For the text-containing cell, return its midpoint in [X, Y] coordinate format. 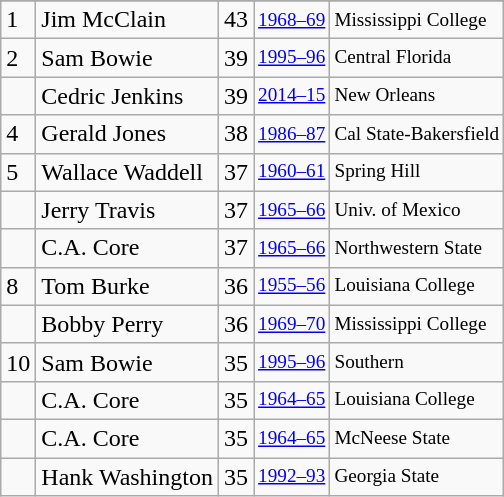
38 [236, 134]
Central Florida [417, 58]
Northwestern State [417, 248]
2 [18, 58]
8 [18, 286]
Cal State-Bakersfield [417, 134]
1960–61 [292, 172]
43 [236, 20]
Univ. of Mexico [417, 210]
5 [18, 172]
1955–56 [292, 286]
Wallace Waddell [128, 172]
Georgia State [417, 477]
McNeese State [417, 438]
Southern [417, 362]
1968–69 [292, 20]
Jim McClain [128, 20]
10 [18, 362]
Hank Washington [128, 477]
1 [18, 20]
Tom Burke [128, 286]
Bobby Perry [128, 324]
Gerald Jones [128, 134]
New Orleans [417, 96]
Cedric Jenkins [128, 96]
4 [18, 134]
1969–70 [292, 324]
1992–93 [292, 477]
2014–15 [292, 96]
1986–87 [292, 134]
Spring Hill [417, 172]
Jerry Travis [128, 210]
